Find where the given text appears and provide that cell's center as (X, Y) coordinate. 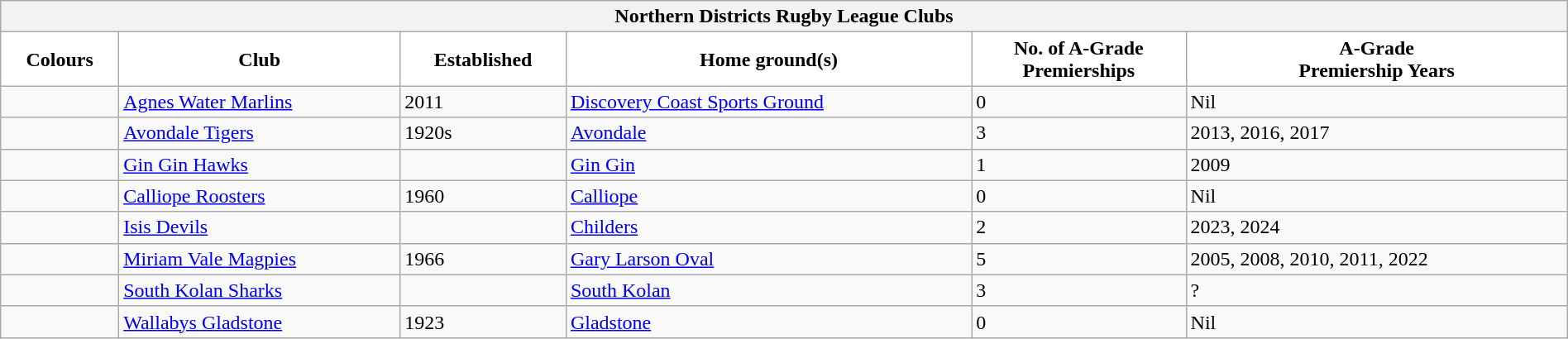
2009 (1376, 165)
2013, 2016, 2017 (1376, 133)
2005, 2008, 2010, 2011, 2022 (1376, 259)
South Kolan Sharks (260, 290)
No. of A-GradePremierships (1078, 60)
? (1376, 290)
1923 (483, 322)
Established (483, 60)
A-GradePremiership Years (1376, 60)
Calliope (768, 196)
Wallabys Gladstone (260, 322)
Avondale Tigers (260, 133)
Gladstone (768, 322)
South Kolan (768, 290)
1960 (483, 196)
Isis Devils (260, 227)
1920s (483, 133)
Miriam Vale Magpies (260, 259)
Club (260, 60)
2023, 2024 (1376, 227)
Gin Gin Hawks (260, 165)
2011 (483, 102)
Avondale (768, 133)
Calliope Roosters (260, 196)
Gin Gin (768, 165)
Northern Districts Rugby League Clubs (784, 17)
1966 (483, 259)
5 (1078, 259)
Agnes Water Marlins (260, 102)
1 (1078, 165)
2 (1078, 227)
Childers (768, 227)
Colours (60, 60)
Home ground(s) (768, 60)
Discovery Coast Sports Ground (768, 102)
Gary Larson Oval (768, 259)
